For the text-containing cell, return its midpoint in (x, y) coordinate format. 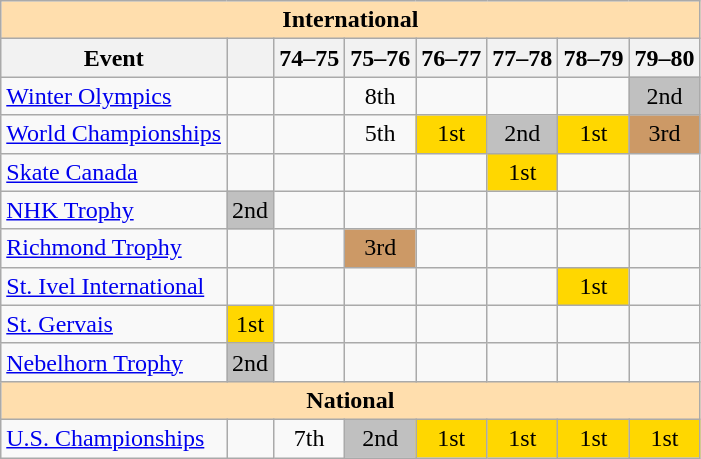
National (350, 400)
St. Ivel International (114, 286)
76–77 (452, 58)
NHK Trophy (114, 210)
Richmond Trophy (114, 248)
Event (114, 58)
5th (380, 134)
75–76 (380, 58)
7th (310, 438)
77–78 (522, 58)
Skate Canada (114, 172)
74–75 (310, 58)
79–80 (664, 58)
St. Gervais (114, 324)
U.S. Championships (114, 438)
World Championships (114, 134)
8th (380, 96)
78–79 (594, 58)
Nebelhorn Trophy (114, 362)
International (350, 20)
Winter Olympics (114, 96)
